Detect which cell encompasses the target text, then output its [X, Y] center coordinate. 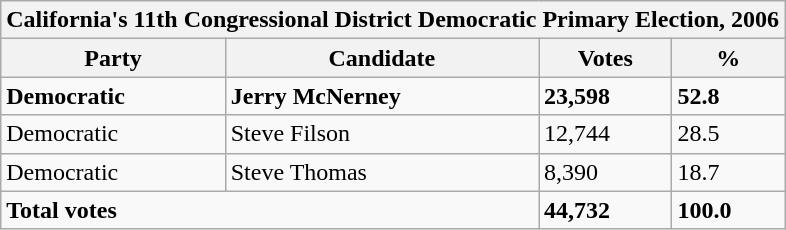
100.0 [728, 210]
12,744 [604, 134]
8,390 [604, 172]
52.8 [728, 96]
Votes [604, 58]
Candidate [382, 58]
Jerry McNerney [382, 96]
23,598 [604, 96]
Steve Thomas [382, 172]
28.5 [728, 134]
Steve Filson [382, 134]
% [728, 58]
18.7 [728, 172]
Party [113, 58]
Total votes [270, 210]
California's 11th Congressional District Democratic Primary Election, 2006 [393, 20]
44,732 [604, 210]
